Return (X, Y) of the center of cell containing provided text 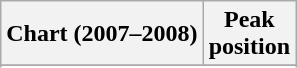
Chart (2007–2008) (102, 34)
Peakposition (249, 34)
